Scan for the cell matching the given text and deliver its (X, Y) coordinate at center. 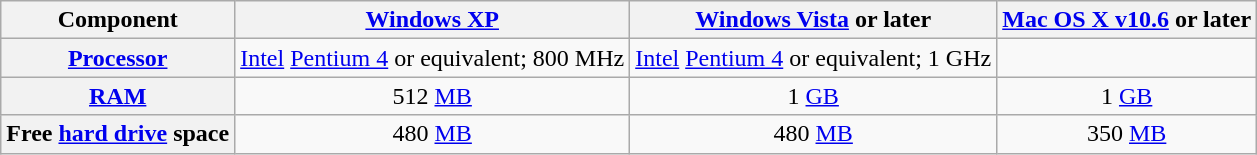
Component (118, 20)
512 MB (432, 96)
Mac OS X v10.6 or later (1127, 20)
RAM (118, 96)
Intel Pentium 4 or equivalent; 800 MHz (432, 58)
Windows Vista or later (814, 20)
350 MB (1127, 134)
Windows XP (432, 20)
Intel Pentium 4 or equivalent; 1 GHz (814, 58)
Free hard drive space (118, 134)
Processor (118, 58)
